Return (X, Y) of the center of cell containing provided text 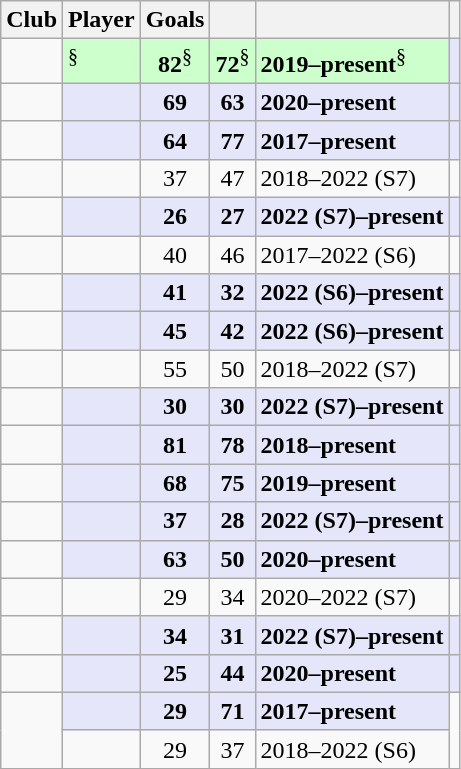
§ (102, 62)
81 (175, 445)
82§ (175, 62)
Club (32, 20)
55 (175, 369)
64 (175, 140)
44 (232, 673)
32 (232, 293)
2020–2022 (S7) (352, 597)
27 (232, 217)
68 (175, 483)
78 (232, 445)
2019–present§ (352, 62)
72§ (232, 62)
2019–present (352, 483)
41 (175, 293)
47 (232, 178)
46 (232, 255)
75 (232, 483)
25 (175, 673)
69 (175, 102)
2017–2022 (S6) (352, 255)
2018–2022 (S6) (352, 749)
28 (232, 521)
26 (175, 217)
40 (175, 255)
Goals (175, 20)
Player (102, 20)
31 (232, 635)
42 (232, 331)
2018–present (352, 445)
45 (175, 331)
77 (232, 140)
71 (232, 711)
